Extract the (X, Y) coordinate from the center of the cell holding the provided text.  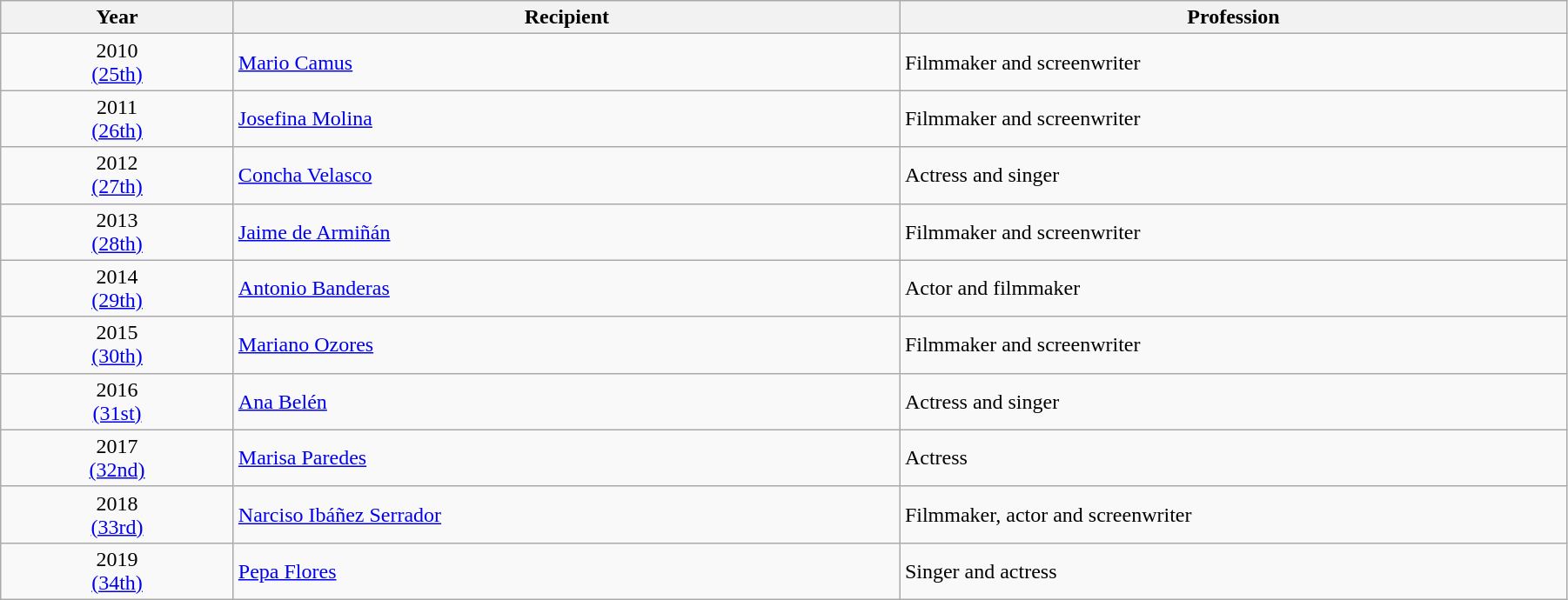
Singer and actress (1233, 570)
Recipient (566, 17)
2015(30th) (117, 344)
2016(31st) (117, 402)
Josefina Molina (566, 118)
2010(25th) (117, 63)
2017(32nd) (117, 457)
Mario Camus (566, 63)
Mariano Ozores (566, 344)
Jaime de Armiñán (566, 231)
2011(26th) (117, 118)
Actor and filmmaker (1233, 289)
2014(29th) (117, 289)
Antonio Banderas (566, 289)
2018(33rd) (117, 515)
Year (117, 17)
Concha Velasco (566, 176)
Profession (1233, 17)
2012(27th) (117, 176)
Actress (1233, 457)
Filmmaker, actor and screenwriter (1233, 515)
Marisa Paredes (566, 457)
2013(28th) (117, 231)
2019(34th) (117, 570)
Ana Belén (566, 402)
Pepa Flores (566, 570)
Narciso Ibáñez Serrador (566, 515)
